Detect which cell encompasses the target text, then output its (X, Y) center coordinate. 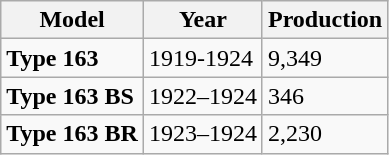
1922–1924 (202, 96)
Model (72, 20)
Type 163 BR (72, 134)
Type 163 BS (72, 96)
1923–1924 (202, 134)
Production (324, 20)
2,230 (324, 134)
Year (202, 20)
9,349 (324, 58)
Type 163 (72, 58)
346 (324, 96)
1919-1924 (202, 58)
